Capture the cell that displays the provided text and extract its (X, Y) central coordinate. 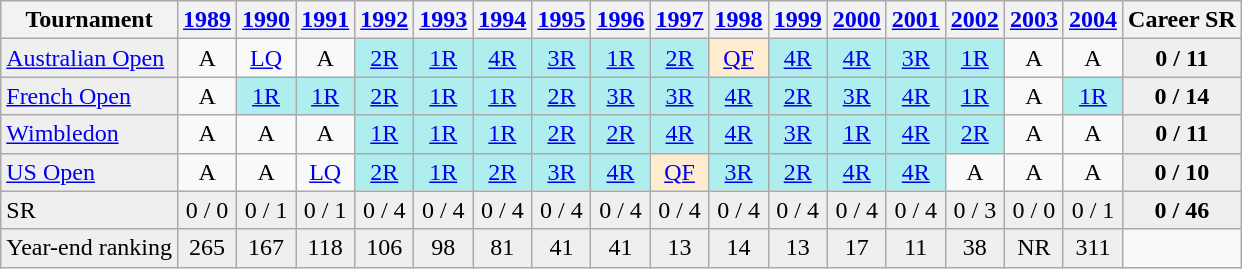
0 / 14 (1182, 96)
81 (502, 248)
1992 (384, 20)
French Open (90, 96)
Tournament (90, 20)
1997 (680, 20)
0 / 3 (974, 210)
98 (444, 248)
0 / 46 (1182, 210)
14 (738, 248)
1995 (562, 20)
NR (1034, 248)
0 / 10 (1182, 172)
106 (384, 248)
38 (974, 248)
17 (856, 248)
Career SR (1182, 20)
265 (208, 248)
1994 (502, 20)
1996 (620, 20)
1999 (798, 20)
2002 (974, 20)
US Open (90, 172)
2004 (1092, 20)
2001 (916, 20)
Australian Open (90, 58)
1998 (738, 20)
2000 (856, 20)
311 (1092, 248)
118 (326, 248)
Wimbledon (90, 134)
1989 (208, 20)
Year-end ranking (90, 248)
1991 (326, 20)
1990 (266, 20)
1993 (444, 20)
2003 (1034, 20)
SR (90, 210)
167 (266, 248)
11 (916, 248)
